Find where the given text appears and provide that cell's center as [X, Y] coordinate. 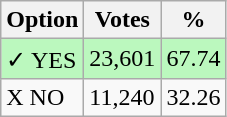
✓ YES [42, 59]
11,240 [122, 97]
% [194, 20]
X NO [42, 97]
67.74 [194, 59]
32.26 [194, 97]
Option [42, 20]
23,601 [122, 59]
Votes [122, 20]
